Determine the (X, Y) coordinate at the center of the cell enclosing the given text.  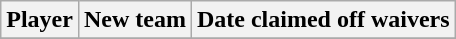
Player (40, 20)
New team (134, 20)
Date claimed off waivers (323, 20)
